Scan for the cell matching the given text and deliver its [X, Y] coordinate at center. 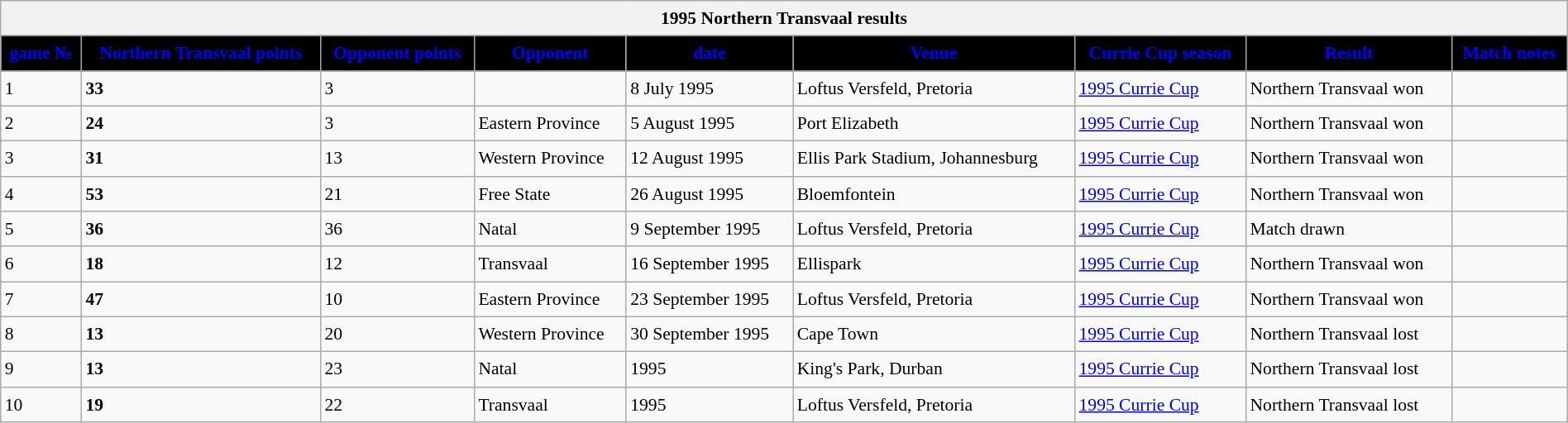
9 September 1995 [710, 230]
33 [202, 89]
31 [202, 159]
16 September 1995 [710, 264]
20 [397, 335]
23 [397, 370]
Northern Transvaal points [202, 55]
5 [41, 230]
Ellis Park Stadium, Johannesburg [935, 159]
date [710, 55]
21 [397, 195]
Currie Cup season [1159, 55]
Port Elizabeth [935, 124]
Venue [935, 55]
19 [202, 405]
30 September 1995 [710, 335]
Match notes [1509, 55]
4 [41, 195]
8 July 1995 [710, 89]
1 [41, 89]
53 [202, 195]
Free State [550, 195]
9 [41, 370]
game № [41, 55]
Opponent [550, 55]
26 August 1995 [710, 195]
22 [397, 405]
23 September 1995 [710, 299]
7 [41, 299]
Match drawn [1348, 230]
6 [41, 264]
18 [202, 264]
8 [41, 335]
2 [41, 124]
24 [202, 124]
Bloemfontein [935, 195]
1995 Northern Transvaal results [784, 18]
12 [397, 264]
Opponent points [397, 55]
12 August 1995 [710, 159]
Cape Town [935, 335]
King's Park, Durban [935, 370]
47 [202, 299]
Ellispark [935, 264]
5 August 1995 [710, 124]
Result [1348, 55]
